Extract the (x, y) coordinate from the center of the cell holding the provided text.  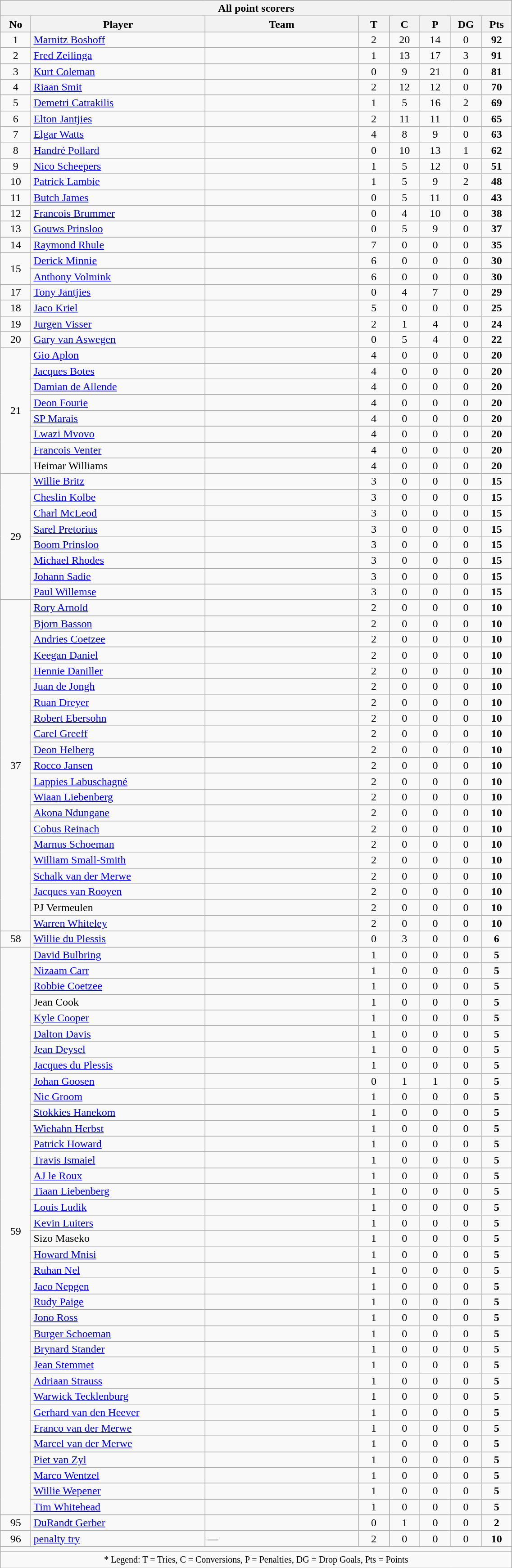
63 (497, 134)
Cheslin Kolbe (118, 498)
Marcel van der Merwe (118, 1443)
Willie Wepener (118, 1491)
Pts (497, 24)
Hennie Daniller (118, 670)
Jean Deysel (118, 1049)
19 (16, 324)
95 (16, 1523)
PJ Vermeulen (118, 907)
Piet van Zyl (118, 1460)
Akona Ndungane (118, 813)
Robert Ebersohn (118, 718)
Jean Stemmet (118, 1365)
No (16, 24)
Sizo Maseko (118, 1239)
69 (497, 103)
Deon Helberg (118, 750)
Cobus Reinach (118, 829)
penalty try (118, 1539)
William Small-Smith (118, 860)
Elgar Watts (118, 134)
Willie du Plessis (118, 939)
Tiaan Liebenberg (118, 1191)
Jaco Nepgen (118, 1286)
Marnus Schoeman (118, 844)
Marnitz Boshoff (118, 40)
Bjorn Basson (118, 624)
— (282, 1539)
Nizaam Carr (118, 971)
Travis Ismaiel (118, 1160)
Keegan Daniel (118, 655)
43 (497, 198)
Tony Jantjies (118, 292)
Stokkies Hanekom (118, 1112)
All point scorers (256, 8)
Dalton Davis (118, 1034)
Ruan Dreyer (118, 703)
Jacques van Rooyen (118, 892)
Gouws Prinsloo (118, 229)
SP Marais (118, 418)
92 (497, 40)
59 (16, 1231)
Carel Greeff (118, 734)
Brynard Stander (118, 1349)
Elton Jantjies (118, 119)
Robbie Coetzee (118, 986)
Rory Arnold (118, 607)
Damian de Allende (118, 387)
Patrick Howard (118, 1144)
Kurt Coleman (118, 71)
Jean Cook (118, 1002)
Deon Fourie (118, 402)
Jono Ross (118, 1317)
Riaan Smit (118, 87)
David Bulbring (118, 955)
Fred Zeilinga (118, 56)
Raymond Rhule (118, 245)
Boom Prinsloo (118, 544)
Heimar Williams (118, 466)
Wiehahn Herbst (118, 1128)
Willie Britz (118, 481)
Paul Willemse (118, 592)
Kevin Luiters (118, 1223)
Nico Scheepers (118, 166)
Jacques Botes (118, 371)
Andries Coetzee (118, 639)
91 (497, 56)
25 (497, 308)
Rudy Paige (118, 1302)
Johann Sadie (118, 576)
Schalk van der Merwe (118, 876)
DG (466, 24)
Gary van Aswegen (118, 339)
Burger Schoeman (118, 1334)
Kyle Cooper (118, 1018)
65 (497, 119)
Francois Venter (118, 450)
70 (497, 87)
Juan de Jongh (118, 687)
18 (16, 308)
Jaco Kriel (118, 308)
Johan Goosen (118, 1081)
Warwick Tecklenburg (118, 1397)
16 (435, 103)
Sarel Pretorius (118, 529)
Ruhan Nel (118, 1271)
Rocco Jansen (118, 766)
Patrick Lambie (118, 182)
Michael Rhodes (118, 561)
Louis Ludik (118, 1208)
Player (118, 24)
Warren Whiteley (118, 923)
Charl McLeod (118, 513)
51 (497, 166)
38 (497, 213)
DuRandt Gerber (118, 1523)
Handré Pollard (118, 150)
Jurgen Visser (118, 324)
C (404, 24)
Demetri Catrakilis (118, 103)
35 (497, 245)
Gio Aplon (118, 355)
Wiaan Liebenberg (118, 797)
48 (497, 182)
Francois Brummer (118, 213)
Franco van der Merwe (118, 1428)
96 (16, 1539)
Tim Whitehead (118, 1507)
T (374, 24)
Gerhard van den Heever (118, 1412)
Lwazi Mvovo (118, 434)
81 (497, 71)
Howard Mnisi (118, 1254)
Derick Minnie (118, 261)
Jacques du Plessis (118, 1065)
Anthony Volmink (118, 276)
Lappies Labuschagné (118, 781)
62 (497, 150)
P (435, 24)
Butch James (118, 198)
22 (497, 339)
58 (16, 939)
Team (282, 24)
24 (497, 324)
Nic Groom (118, 1097)
* Legend: T = Tries, C = Conversions, P = Penalties, DG = Drop Goals, Pts = Points (256, 1559)
AJ le Roux (118, 1175)
Adriaan Strauss (118, 1380)
Marco Wentzel (118, 1476)
